Scan for the cell matching the given text and deliver its (X, Y) coordinate at center. 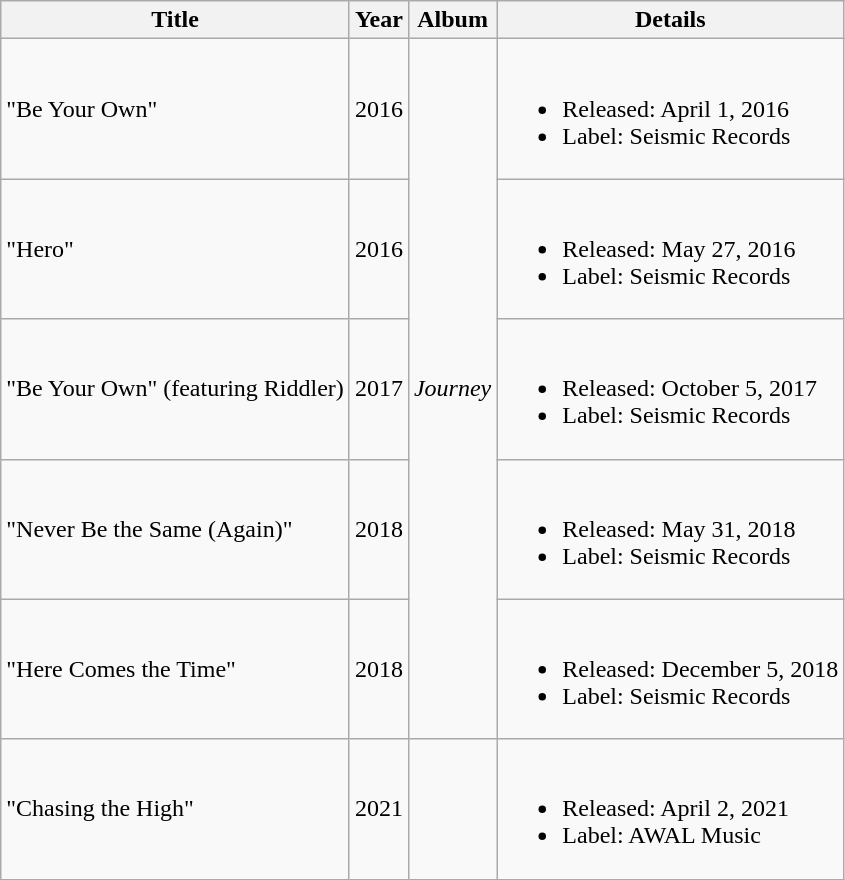
"Hero" (176, 249)
2021 (378, 809)
Released: May 27, 2016Label: Seismic Records (670, 249)
"Be Your Own" (176, 109)
Released: April 2, 2021Label: AWAL Music (670, 809)
Details (670, 20)
"Be Your Own" (featuring Riddler) (176, 389)
Released: October 5, 2017Label: Seismic Records (670, 389)
Title (176, 20)
Released: April 1, 2016Label: Seismic Records (670, 109)
Released: December 5, 2018Label: Seismic Records (670, 669)
Album (452, 20)
Released: May 31, 2018Label: Seismic Records (670, 529)
Year (378, 20)
"Chasing the High" (176, 809)
"Here Comes the Time" (176, 669)
2017 (378, 389)
"Never Be the Same (Again)" (176, 529)
Journey (452, 389)
